Search for the cell housing the specified text and yield its (X, Y) center coordinate. 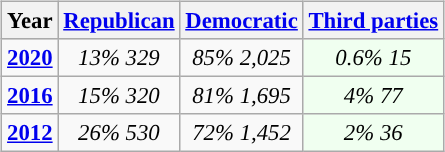
72% 1,452 (242, 133)
2020 (30, 58)
2012 (30, 133)
15% 320 (119, 96)
Third parties (373, 21)
2016 (30, 96)
0.6% 15 (373, 58)
Democratic (242, 21)
13% 329 (119, 58)
Republican (119, 21)
4% 77 (373, 96)
81% 1,695 (242, 96)
2% 36 (373, 133)
26% 530 (119, 133)
85% 2,025 (242, 58)
Year (30, 21)
